Extract the (X, Y) coordinate from the center of the cell holding the provided text.  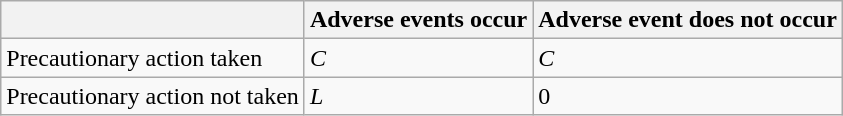
Adverse events occur (418, 20)
L (418, 96)
Adverse event does not occur (688, 20)
0 (688, 96)
Precautionary action not taken (153, 96)
Precautionary action taken (153, 58)
